From the cell containing the given text, extract its center point as (X, Y) coordinate. 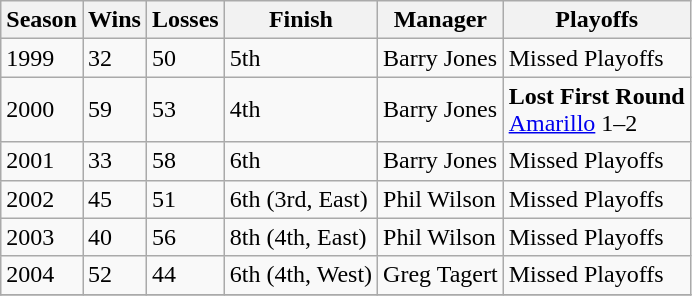
53 (185, 110)
2003 (42, 237)
56 (185, 237)
2000 (42, 110)
6th (3rd, East) (300, 199)
2004 (42, 275)
Manager (441, 20)
32 (114, 58)
Wins (114, 20)
Lost First Round Amarillo 1–2 (596, 110)
2001 (42, 161)
Greg Tagert (441, 275)
6th (300, 161)
58 (185, 161)
45 (114, 199)
Finish (300, 20)
59 (114, 110)
51 (185, 199)
Losses (185, 20)
2002 (42, 199)
33 (114, 161)
Season (42, 20)
4th (300, 110)
40 (114, 237)
8th (4th, East) (300, 237)
44 (185, 275)
5th (300, 58)
50 (185, 58)
Playoffs (596, 20)
52 (114, 275)
1999 (42, 58)
6th (4th, West) (300, 275)
